Search for the cell housing the specified text and yield its [x, y] center coordinate. 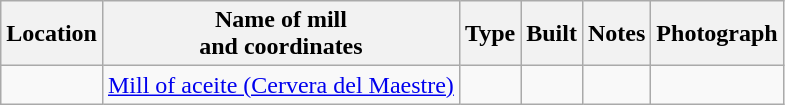
Notes [616, 34]
Mill of aceite (Cervera del Maestre) [280, 85]
Type [490, 34]
Name of milland coordinates [280, 34]
Built [552, 34]
Location [52, 34]
Photograph [717, 34]
